Scan for the cell matching the given text and deliver its [X, Y] coordinate at center. 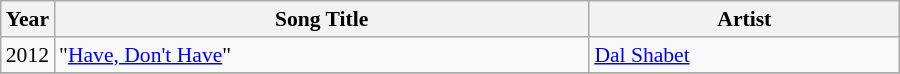
2012 [28, 55]
"Have, Don't Have" [322, 55]
Artist [744, 19]
Year [28, 19]
Song Title [322, 19]
Dal Shabet [744, 55]
